Return the [x, y] coordinate for the center point of the cell that contains the specified text.  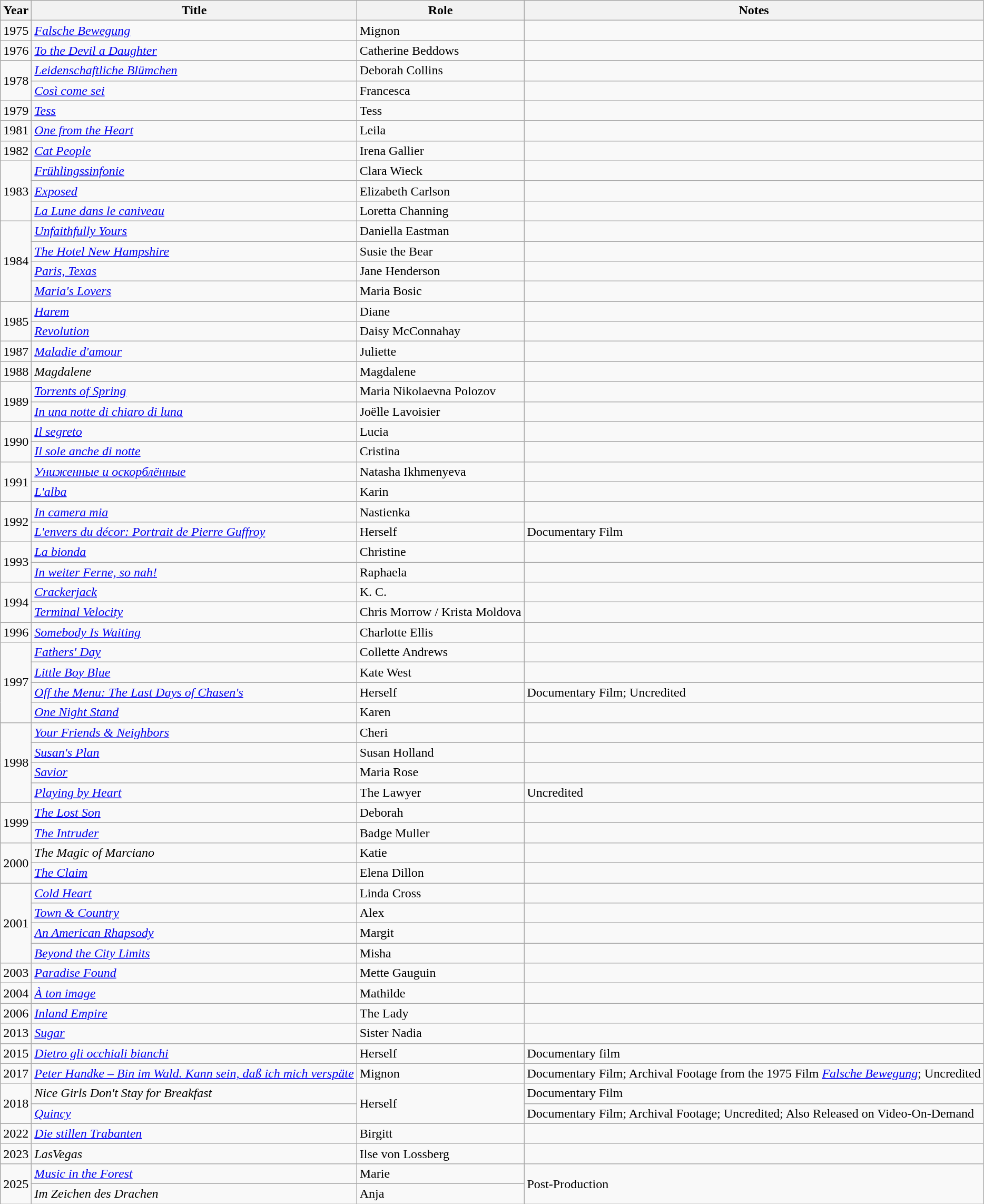
Uncredited [754, 792]
Karen [440, 712]
Fathers' Day [194, 652]
2000 [16, 863]
Post-Production [754, 1183]
Documentary film [754, 1053]
1999 [16, 823]
Maria's Lovers [194, 291]
Elena Dillon [440, 873]
1979 [16, 111]
1998 [16, 762]
In weiter Ferne, so nah! [194, 572]
Inland Empire [194, 1013]
1993 [16, 562]
1996 [16, 632]
Paradise Found [194, 973]
1990 [16, 442]
Mathilde [440, 993]
1976 [16, 51]
1991 [16, 482]
Falsche Bewegung [194, 31]
In camera mia [194, 512]
Christine [440, 552]
Katie [440, 853]
Chris Morrow / Krista Moldova [440, 612]
Daniella Eastman [440, 231]
Cat People [194, 151]
Daisy McConnahay [440, 331]
The Magic of Marciano [194, 853]
To the Devil a Daughter [194, 51]
Music in the Forest [194, 1173]
Somebody Is Waiting [194, 632]
Alex [440, 913]
1992 [16, 522]
The Lost Son [194, 813]
Quincy [194, 1113]
Susie the Bear [440, 251]
2018 [16, 1103]
Il sole anche di notte [194, 452]
Im Zeichen des Drachen [194, 1193]
Marie [440, 1173]
Kate West [440, 672]
1984 [16, 261]
Sugar [194, 1033]
Title [194, 11]
Collette Andrews [440, 652]
Lucia [440, 432]
Die stillen Trabanten [194, 1133]
2023 [16, 1153]
Raphaela [440, 572]
1978 [16, 81]
Documentary Film; Archival Footage from the 1975 Film Falsche Bewegung; Uncredited [754, 1073]
Susan Holland [440, 752]
1981 [16, 131]
Униженные и оскорблённые [194, 472]
1988 [16, 371]
2017 [16, 1073]
Peter Handke – Bin im Wald. Kann sein, daß ich mich verspäte [194, 1073]
One from the Heart [194, 131]
Charlotte Ellis [440, 632]
Susan's Plan [194, 752]
Margit [440, 933]
L'envers du décor: Portrait de Pierre Guffroy [194, 532]
Savior [194, 772]
Elizabeth Carlson [440, 191]
2001 [16, 923]
1983 [16, 191]
À ton image [194, 993]
Catherine Beddows [440, 51]
Maladie d'amour [194, 351]
Notes [754, 11]
Deborah Collins [440, 71]
Paris, Texas [194, 271]
Cristina [440, 452]
Documentary Film; Archival Footage; Uncredited; Also Released on Video-On-Demand [754, 1113]
Così come sei [194, 91]
Dietro gli occhiali bianchi [194, 1053]
K. C. [440, 592]
1994 [16, 602]
Maria Nikolaevna Polozov [440, 391]
Revolution [194, 331]
Francesca [440, 91]
The Lawyer [440, 792]
Frühlingssinfonie [194, 171]
2015 [16, 1053]
An American Rhapsody [194, 933]
La Lune dans le caniveau [194, 211]
Torrents of Spring [194, 391]
The Intruder [194, 833]
Town & Country [194, 913]
1997 [16, 682]
2025 [16, 1183]
Joëlle Lavoisier [440, 412]
Birgitt [440, 1133]
The Claim [194, 873]
Deborah [440, 813]
Year [16, 11]
Juliette [440, 351]
Badge Muller [440, 833]
1985 [16, 321]
Anja [440, 1193]
Your Friends & Neighbors [194, 732]
1987 [16, 351]
2004 [16, 993]
Documentary Film; Uncredited [754, 692]
2006 [16, 1013]
Nastienka [440, 512]
Cold Heart [194, 893]
Playing by Heart [194, 792]
Nice Girls Don't Stay for Breakfast [194, 1093]
2022 [16, 1133]
Karin [440, 492]
L'alba [194, 492]
Natasha Ikhmenyeva [440, 472]
The Lady [440, 1013]
La bionda [194, 552]
Harem [194, 311]
Role [440, 11]
Little Boy Blue [194, 672]
Sister Nadia [440, 1033]
One Night Stand [194, 712]
Maria Bosic [440, 291]
The Hotel New Hampshire [194, 251]
2013 [16, 1033]
Cheri [440, 732]
In una notte di chiaro di luna [194, 412]
Clara Wieck [440, 171]
Leidenschaftliche Blümchen [194, 71]
Off the Menu: The Last Days of Chasen's [194, 692]
Ilse von Lossberg [440, 1153]
2003 [16, 973]
Beyond the City Limits [194, 953]
Il segreto [194, 432]
1975 [16, 31]
Leila [440, 131]
LasVegas [194, 1153]
Unfaithfully Yours [194, 231]
Diane [440, 311]
Loretta Channing [440, 211]
Exposed [194, 191]
Jane Henderson [440, 271]
Crackerjack [194, 592]
Irena Gallier [440, 151]
Terminal Velocity [194, 612]
Maria Rose [440, 772]
Linda Cross [440, 893]
Mette Gauguin [440, 973]
1989 [16, 402]
1982 [16, 151]
Misha [440, 953]
